Extract the [X, Y] coordinate from the center of the cell holding the provided text.  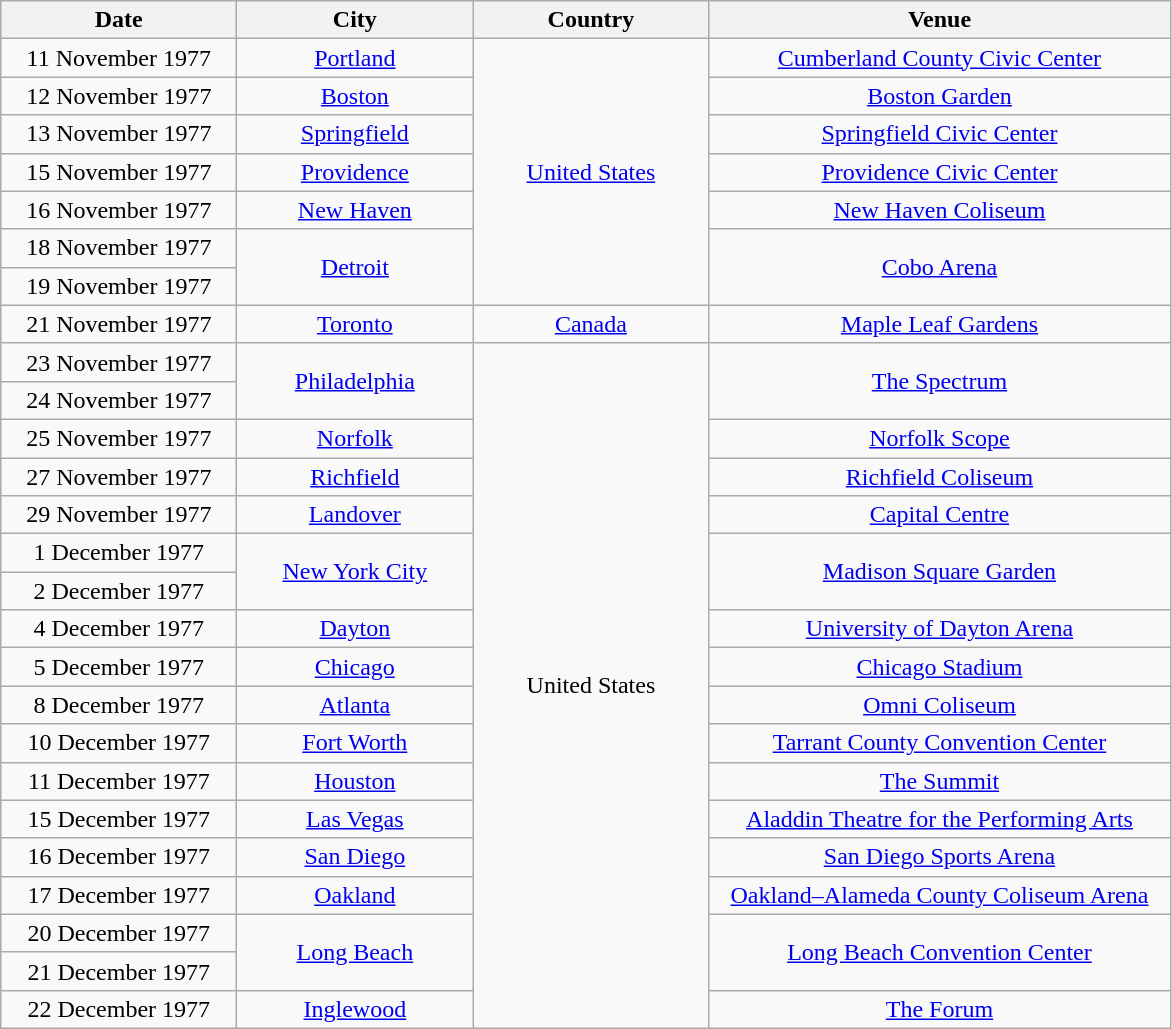
11 December 1977 [119, 781]
Providence Civic Center [940, 172]
Tarrant County Convention Center [940, 743]
Oakland–Alameda County Coliseum Arena [940, 895]
San Diego [355, 857]
New York City [355, 572]
Detroit [355, 267]
Omni Coliseum [940, 705]
25 November 1977 [119, 438]
The Forum [940, 1009]
Cobo Arena [940, 267]
Country [591, 20]
Madison Square Garden [940, 572]
20 December 1977 [119, 933]
Aladdin Theatre for the Performing Arts [940, 819]
Capital Centre [940, 515]
Venue [940, 20]
Boston [355, 96]
San Diego Sports Arena [940, 857]
29 November 1977 [119, 515]
16 December 1977 [119, 857]
Las Vegas [355, 819]
Chicago [355, 667]
Boston Garden [940, 96]
Fort Worth [355, 743]
18 November 1977 [119, 248]
Cumberland County Civic Center [940, 58]
15 December 1977 [119, 819]
Richfield [355, 477]
23 November 1977 [119, 362]
Canada [591, 324]
15 November 1977 [119, 172]
24 November 1977 [119, 400]
27 November 1977 [119, 477]
New Haven Coliseum [940, 210]
Richfield Coliseum [940, 477]
Springfield Civic Center [940, 134]
16 November 1977 [119, 210]
8 December 1977 [119, 705]
17 December 1977 [119, 895]
19 November 1977 [119, 286]
Oakland [355, 895]
Philadelphia [355, 381]
21 November 1977 [119, 324]
The Spectrum [940, 381]
11 November 1977 [119, 58]
22 December 1977 [119, 1009]
Chicago Stadium [940, 667]
Atlanta [355, 705]
Date [119, 20]
Landover [355, 515]
Norfolk Scope [940, 438]
Providence [355, 172]
New Haven [355, 210]
University of Dayton Arena [940, 629]
Springfield [355, 134]
12 November 1977 [119, 96]
Houston [355, 781]
21 December 1977 [119, 971]
1 December 1977 [119, 553]
Portland [355, 58]
Norfolk [355, 438]
2 December 1977 [119, 591]
Inglewood [355, 1009]
Dayton [355, 629]
Maple Leaf Gardens [940, 324]
5 December 1977 [119, 667]
Long Beach Convention Center [940, 952]
Toronto [355, 324]
13 November 1977 [119, 134]
City [355, 20]
Long Beach [355, 952]
The Summit [940, 781]
4 December 1977 [119, 629]
10 December 1977 [119, 743]
